Find where the given text appears and provide that cell's center as [x, y] coordinate. 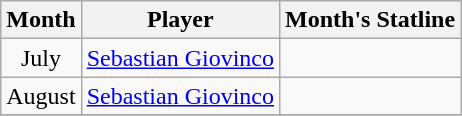
Month [41, 20]
Player [180, 20]
August [41, 96]
Month's Statline [370, 20]
July [41, 58]
